Locate the cell with the specified text and output its (X, Y) center coordinate. 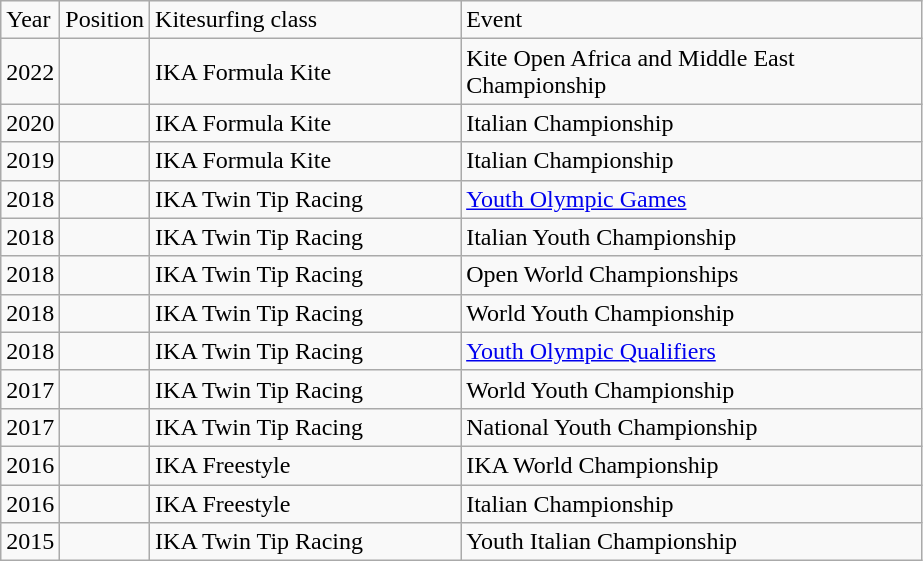
National Youth Championship (692, 427)
2019 (30, 161)
Year (30, 20)
Italian Youth Championship (692, 237)
Youth Olympic Games (692, 199)
Youth Olympic Qualifiers (692, 351)
IKA World Championship (692, 465)
Open World Championships (692, 275)
2022 (30, 72)
Event (692, 20)
Kitesurfing class (306, 20)
2015 (30, 542)
2020 (30, 123)
Kite Open Africa and Middle East Championship (692, 72)
Youth Italian Championship (692, 542)
Position (105, 20)
